For the text-containing cell, return its midpoint in (X, Y) coordinate format. 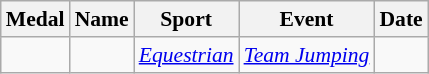
Medal (36, 19)
Event (307, 19)
Equestrian (186, 55)
Date (400, 19)
Sport (186, 19)
Name (102, 19)
Team Jumping (307, 55)
